Output the (X, Y) coordinate of the center of the cell containing the given text.  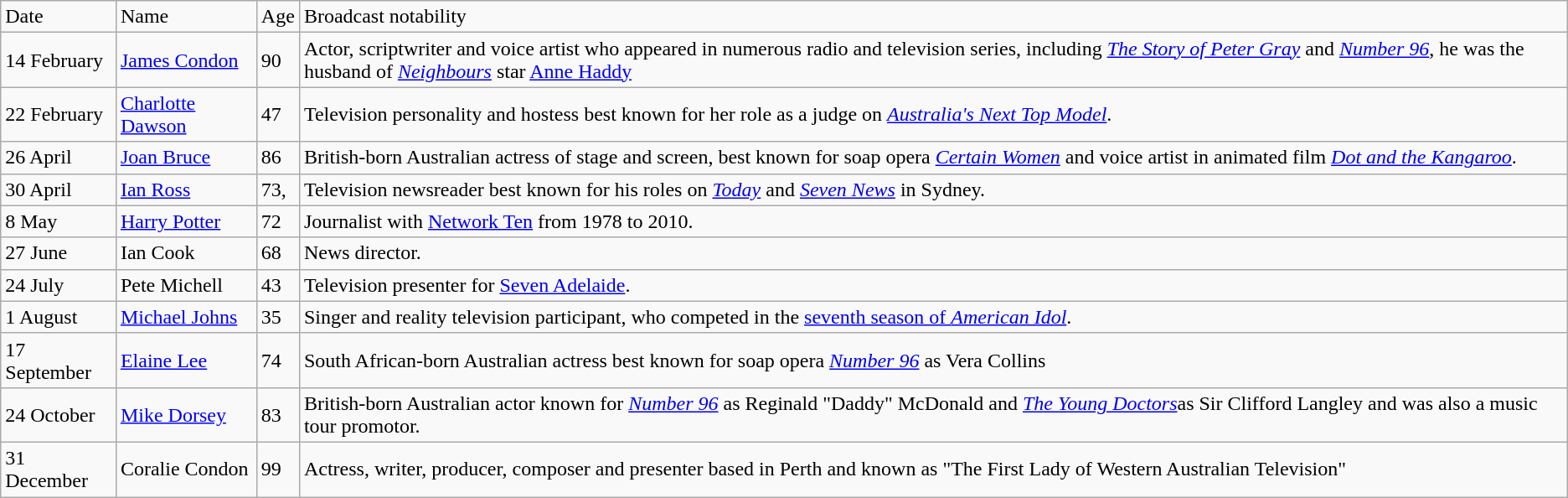
Joan Bruce (186, 158)
26 April (59, 158)
Television newsreader best known for his roles on Today and Seven News in Sydney. (933, 189)
86 (278, 158)
Charlotte Dawson (186, 114)
Journalist with Network Ten from 1978 to 2010. (933, 221)
Singer and reality television participant, who competed in the seventh season of American Idol. (933, 317)
31 December (59, 469)
Harry Potter (186, 221)
43 (278, 285)
British-born Australian actress of stage and screen, best known for soap opera Certain Women and voice artist in animated film Dot and the Kangaroo. (933, 158)
1 August (59, 317)
News director. (933, 253)
47 (278, 114)
South African-born Australian actress best known for soap opera Number 96 as Vera Collins (933, 361)
8 May (59, 221)
Actress, writer, producer, composer and presenter based in Perth and known as "The First Lady of Western Australian Television" (933, 469)
Ian Ross (186, 189)
72 (278, 221)
Pete Michell (186, 285)
24 July (59, 285)
Ian Cook (186, 253)
Broadcast notability (933, 17)
99 (278, 469)
Michael Johns (186, 317)
83 (278, 414)
Elaine Lee (186, 361)
27 June (59, 253)
14 February (59, 60)
35 (278, 317)
James Condon (186, 60)
Television presenter for Seven Adelaide. (933, 285)
24 October (59, 414)
30 April (59, 189)
74 (278, 361)
Date (59, 17)
Television personality and hostess best known for her role as a judge on Australia's Next Top Model. (933, 114)
22 February (59, 114)
Age (278, 17)
Coralie Condon (186, 469)
Mike Dorsey (186, 414)
73, (278, 189)
90 (278, 60)
68 (278, 253)
17 September (59, 361)
Name (186, 17)
